For the text-containing cell, return its midpoint in [x, y] coordinate format. 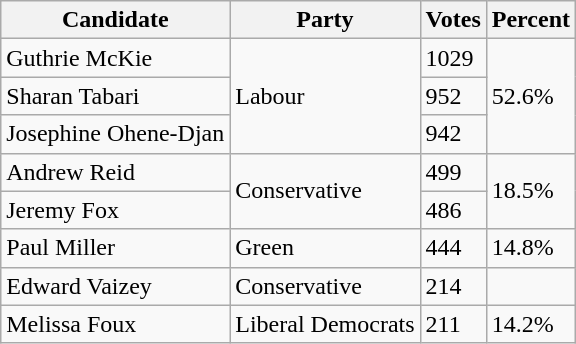
952 [453, 96]
Labour [325, 96]
14.8% [530, 248]
Party [325, 20]
Edward Vaizey [116, 286]
Jeremy Fox [116, 210]
Josephine Ohene-Djan [116, 134]
444 [453, 248]
Guthrie McKie [116, 58]
Liberal Democrats [325, 324]
Andrew Reid [116, 172]
Percent [530, 20]
211 [453, 324]
14.2% [530, 324]
Melissa Foux [116, 324]
214 [453, 286]
Green [325, 248]
499 [453, 172]
1029 [453, 58]
18.5% [530, 191]
Candidate [116, 20]
Paul Miller [116, 248]
486 [453, 210]
942 [453, 134]
Sharan Tabari [116, 96]
52.6% [530, 96]
Votes [453, 20]
